Scan for the cell matching the given text and deliver its [x, y] coordinate at center. 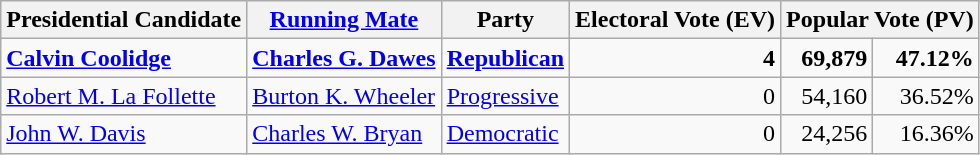
Electoral Vote (EV) [676, 20]
16.36% [926, 134]
Presidential Candidate [124, 20]
Calvin Coolidge [124, 58]
Robert M. La Follette [124, 96]
24,256 [827, 134]
Party [505, 20]
36.52% [926, 96]
John W. Davis [124, 134]
Democratic [505, 134]
Charles G. Dawes [344, 58]
4 [676, 58]
Running Mate [344, 20]
Progressive [505, 96]
69,879 [827, 58]
Republican [505, 58]
47.12% [926, 58]
54,160 [827, 96]
Charles W. Bryan [344, 134]
Burton K. Wheeler [344, 96]
Popular Vote (PV) [880, 20]
